Determine the [X, Y] coordinate at the center of the cell enclosing the given text.  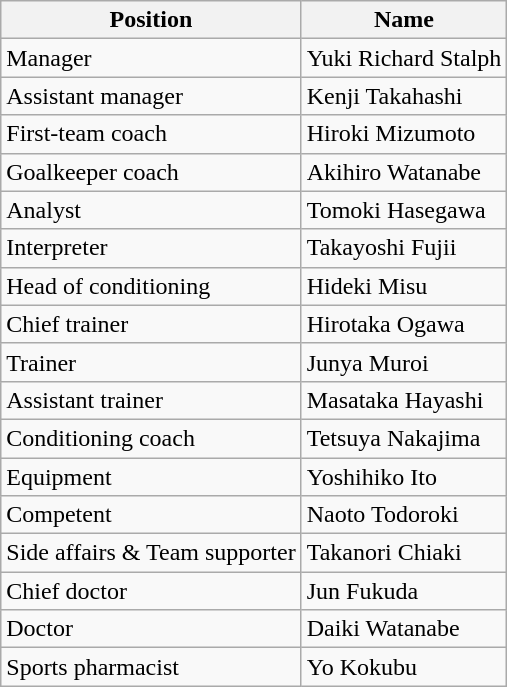
Side affairs & Team supporter [151, 553]
Hideki Misu [404, 286]
Naoto Todoroki [404, 515]
Hirotaka Ogawa [404, 324]
Yuki Richard Stalph [404, 58]
Interpreter [151, 248]
Position [151, 20]
Trainer [151, 362]
Junya Muroi [404, 362]
Akihiro Watanabe [404, 172]
Equipment [151, 477]
Doctor [151, 629]
Yoshihiko Ito [404, 477]
Sports pharmacist [151, 667]
Manager [151, 58]
Tetsuya Nakajima [404, 438]
Assistant trainer [151, 400]
Takayoshi Fujii [404, 248]
Goalkeeper coach [151, 172]
Tomoki Hasegawa [404, 210]
Name [404, 20]
Assistant manager [151, 96]
Chief trainer [151, 324]
Analyst [151, 210]
Conditioning coach [151, 438]
First-team coach [151, 134]
Jun Fukuda [404, 591]
Head of conditioning [151, 286]
Hiroki Mizumoto [404, 134]
Masataka Hayashi [404, 400]
Chief doctor [151, 591]
Competent [151, 515]
Yo Kokubu [404, 667]
Daiki Watanabe [404, 629]
Kenji Takahashi [404, 96]
Takanori Chiaki [404, 553]
